Determine the (X, Y) coordinate at the center of the cell enclosing the given text.  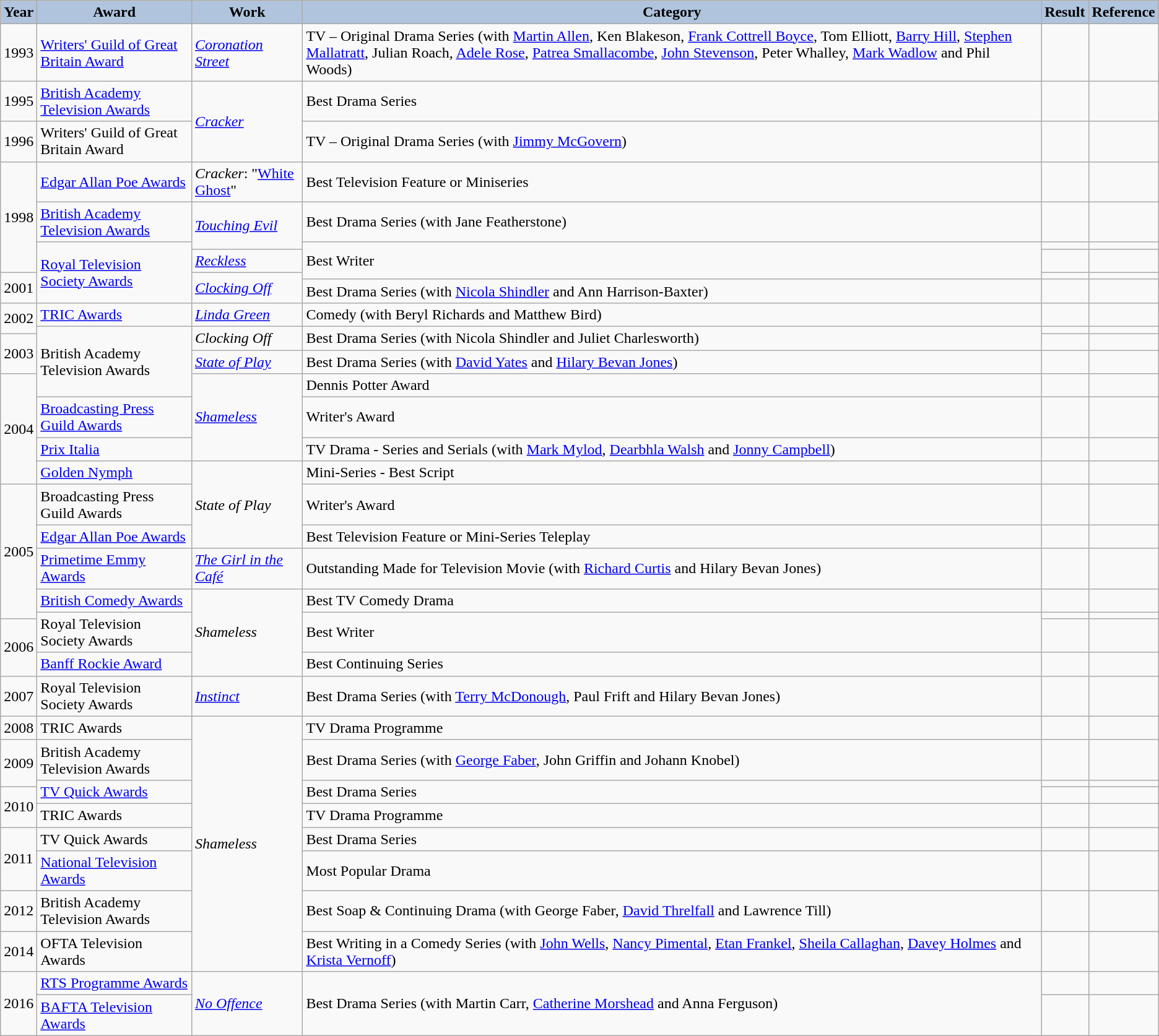
2016 (19, 1004)
1996 (19, 141)
Outstanding Made for Television Movie (with Richard Curtis and Hilary Bevan Jones) (672, 568)
Best Drama Series (with Nicola Shindler and Ann Harrison-Baxter) (672, 291)
Best Drama Series (with George Faber, John Griffin and Johann Knobel) (672, 760)
Touching Evil (246, 225)
2007 (19, 696)
TV Drama - Series and Serials (with Mark Mylod, Dearbhla Walsh and Jonny Campbell) (672, 449)
2012 (19, 911)
Best Drama Series (with Martin Carr, Catherine Morshead and Anna Ferguson) (672, 1004)
Banff Rockie Award (115, 664)
RTS Programme Awards (115, 983)
Most Popular Drama (672, 871)
Best Continuing Series (672, 664)
The Girl in the Café (246, 568)
Best Writing in a Comedy Series (with John Wells, Nancy Pimental, Etan Frankel, Sheila Callaghan, Davey Holmes and Krista Vernoff) (672, 952)
Golden Nymph (115, 473)
Result (1065, 12)
Prix Italia (115, 449)
BAFTA Television Awards (115, 1015)
Cracker: "White Ghost" (246, 182)
Reckless (246, 261)
Dennis Potter Award (672, 386)
British Comedy Awards (115, 600)
2009 (19, 763)
Best Soap & Continuing Drama (with George Faber, David Threlfall and Lawrence Till) (672, 911)
Mini-Series - Best Script (672, 473)
No Offence (246, 1004)
Comedy (with Beryl Richards and Matthew Bird) (672, 314)
Best Television Feature or Mini-Series Teleplay (672, 537)
Best Drama Series (with Terry McDonough, Paul Frift and Hilary Bevan Jones) (672, 696)
2004 (19, 430)
Best Drama Series (with Nicola Shindler and Juliet Charlesworth) (672, 338)
Year (19, 12)
2002 (19, 318)
2008 (19, 728)
OFTA Television Awards (115, 952)
Linda Green (246, 314)
1993 (19, 53)
2003 (19, 353)
2006 (19, 647)
2010 (19, 807)
Category (672, 12)
Best Drama Series (with Jane Featherstone) (672, 222)
Best Drama Series (with David Yates and Hilary Bevan Jones) (672, 362)
Coronation Street (246, 53)
2001 (19, 287)
1995 (19, 101)
Instinct (246, 696)
Cracker (246, 121)
Reference (1123, 12)
Best Television Feature or Miniseries (672, 182)
Best TV Comedy Drama (672, 600)
TV – Original Drama Series (with Jimmy McGovern) (672, 141)
National Television Awards (115, 871)
Primetime Emmy Awards (115, 568)
1998 (19, 217)
2014 (19, 952)
Work (246, 12)
2005 (19, 552)
2011 (19, 859)
Award (115, 12)
